Locate the cell with the specified text and output its [X, Y] center coordinate. 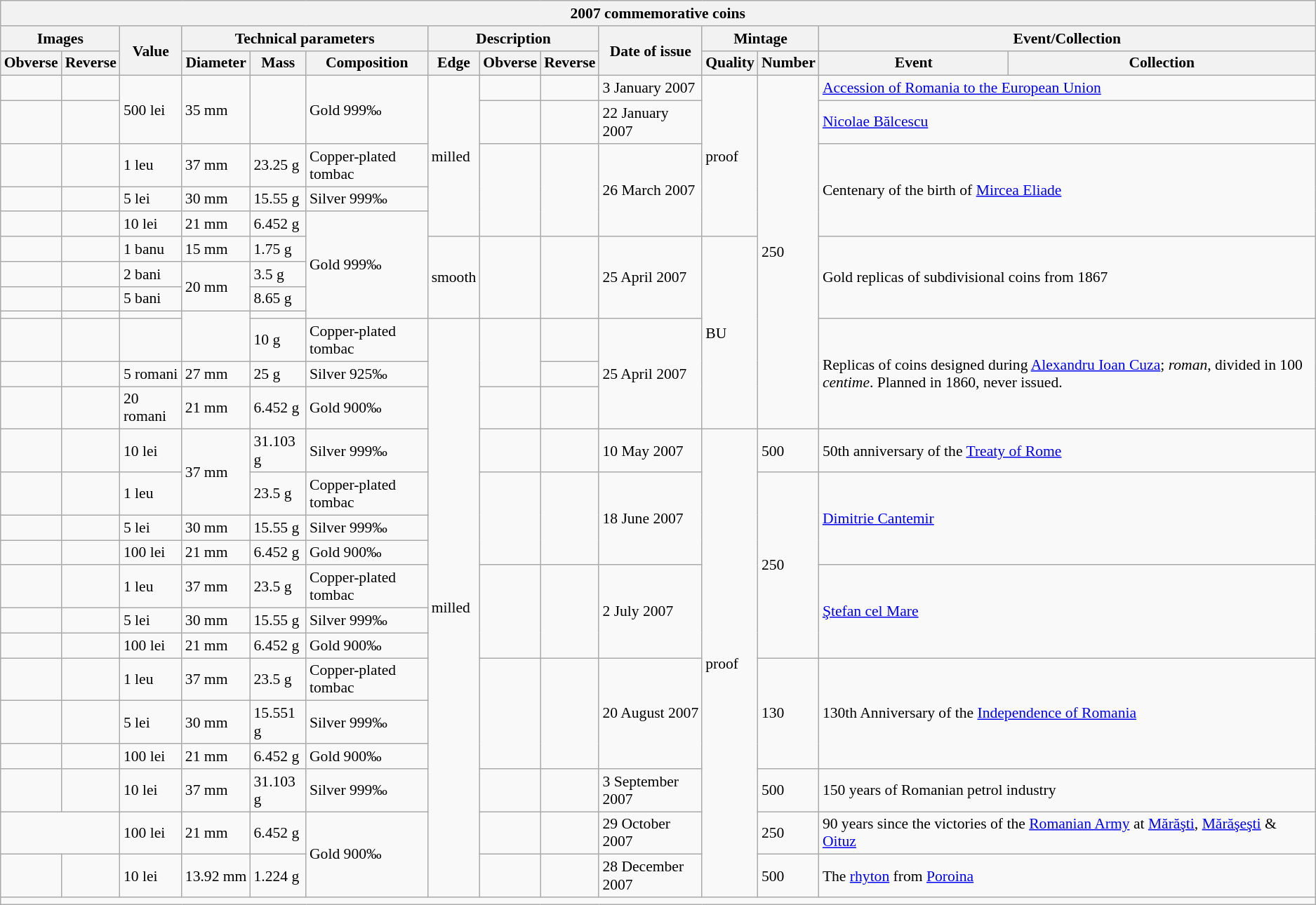
18 June 2007 [650, 518]
Collection [1162, 63]
5 romani [151, 374]
35 mm [216, 109]
Edge [454, 63]
1.75 g [278, 249]
Accession of Romania to the European Union [1067, 88]
3 January 2007 [650, 88]
Gold replicas of subdivisional coins from 1867 [1067, 278]
27 mm [216, 374]
Date of issue [650, 51]
13.92 mm [216, 876]
130 [789, 713]
Description [514, 39]
20 romani [151, 408]
The rhyton from Poroina [1067, 876]
130th Anniversary of the Independence of Romania [1067, 713]
10 May 2007 [650, 450]
1 banu [151, 249]
3.5 g [278, 274]
20 August 2007 [650, 713]
Centenary of the birth of Mircea Eliade [1067, 190]
Dimitrie Cantemir [1067, 518]
50th anniversary of the Treaty of Rome [1067, 450]
2007 commemorative coins [658, 13]
26 March 2007 [650, 190]
Mintage [761, 39]
Value [151, 51]
25 g [278, 374]
23.25 g [278, 166]
Quality [730, 63]
Mass [278, 63]
10 g [278, 340]
Nicolae Bălcescu [1067, 122]
29 October 2007 [650, 833]
3 September 2007 [650, 790]
Number [789, 63]
Images [60, 39]
2 July 2007 [650, 612]
28 December 2007 [650, 876]
15.551 g [278, 723]
22 January 2007 [650, 122]
Silver 925‰ [367, 374]
15 mm [216, 249]
Event/Collection [1067, 39]
5 bani [151, 299]
150 years of Romanian petrol industry [1067, 790]
BU [730, 333]
smooth [454, 278]
20 mm [216, 286]
Event [914, 63]
1.224 g [278, 876]
90 years since the victories of the Romanian Army at Mărăşti, Mărăşeşti & Oituz [1067, 833]
Composition [367, 63]
Technical parameters [305, 39]
8.65 g [278, 299]
Ştefan cel Mare [1067, 612]
Diameter [216, 63]
500 lei [151, 109]
Replicas of coins designed during Alexandru Ioan Cuza; roman, divided in 100 centime. Planned in 1860, never issued. [1067, 374]
2 bani [151, 274]
